Determine the [X, Y] coordinate at the center of the cell enclosing the given text.  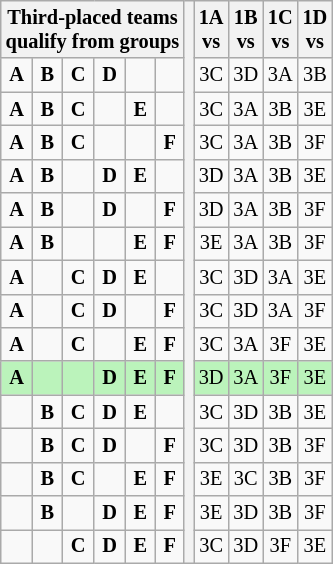
1Dvs [316, 29]
1Cvs [280, 29]
1Avs [212, 29]
1Bvs [246, 29]
Third-placed teamsqualify from groups [92, 29]
